Locate the cell with the specified text and output its [x, y] center coordinate. 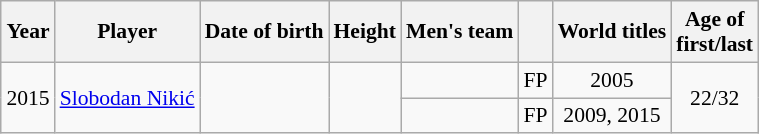
Age offirst/last [714, 32]
2009, 2015 [612, 116]
Slobodan Nikić [128, 98]
2015 [28, 98]
Year [28, 32]
22/32 [714, 98]
Player [128, 32]
2005 [612, 80]
Date of birth [264, 32]
World titles [612, 32]
Height [364, 32]
Men's team [460, 32]
